Scan for the cell matching the given text and deliver its [x, y] coordinate at center. 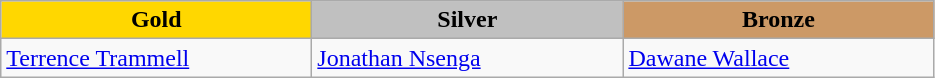
Jonathan Nsenga [468, 58]
Terrence Trammell [156, 58]
Dawane Wallace [778, 58]
Bronze [778, 20]
Gold [156, 20]
Silver [468, 20]
